For the text-containing cell, return its midpoint in (x, y) coordinate format. 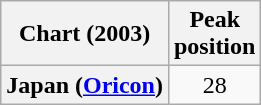
28 (214, 85)
Chart (2003) (85, 34)
Peakposition (214, 34)
Japan (Oricon) (85, 85)
